Find where the given text appears and provide that cell's center as (x, y) coordinate. 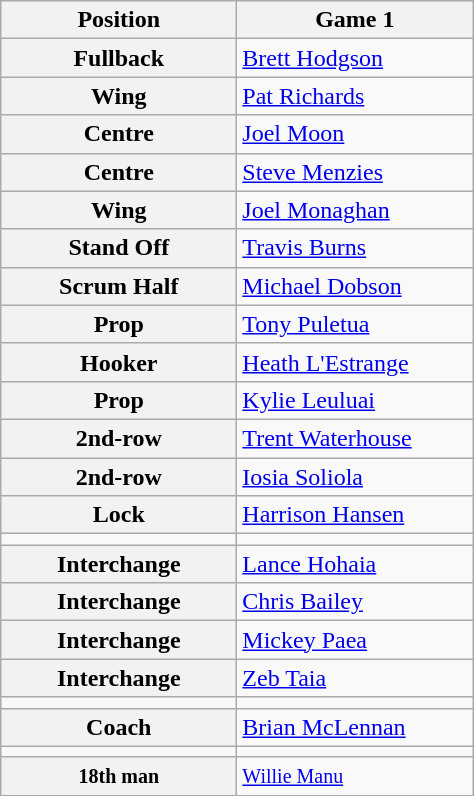
Game 1 (355, 20)
Trent Waterhouse (355, 438)
Steve Menzies (355, 172)
Chris Bailey (355, 602)
Zeb Taia (355, 678)
Pat Richards (355, 96)
Michael Dobson (355, 286)
Iosia Soliola (355, 477)
Kylie Leuluai (355, 400)
Travis Burns (355, 248)
Brian McLennan (355, 727)
Lance Hohaia (355, 564)
Coach (119, 727)
Hooker (119, 362)
Harrison Hansen (355, 515)
Brett Hodgson (355, 58)
Heath L'Estrange (355, 362)
Joel Moon (355, 134)
Scrum Half (119, 286)
18th man (119, 776)
Willie Manu (355, 776)
Stand Off (119, 248)
Joel Monaghan (355, 210)
Lock (119, 515)
Position (119, 20)
Mickey Paea (355, 640)
Tony Puletua (355, 324)
Fullback (119, 58)
